For the text-containing cell, return its midpoint in (x, y) coordinate format. 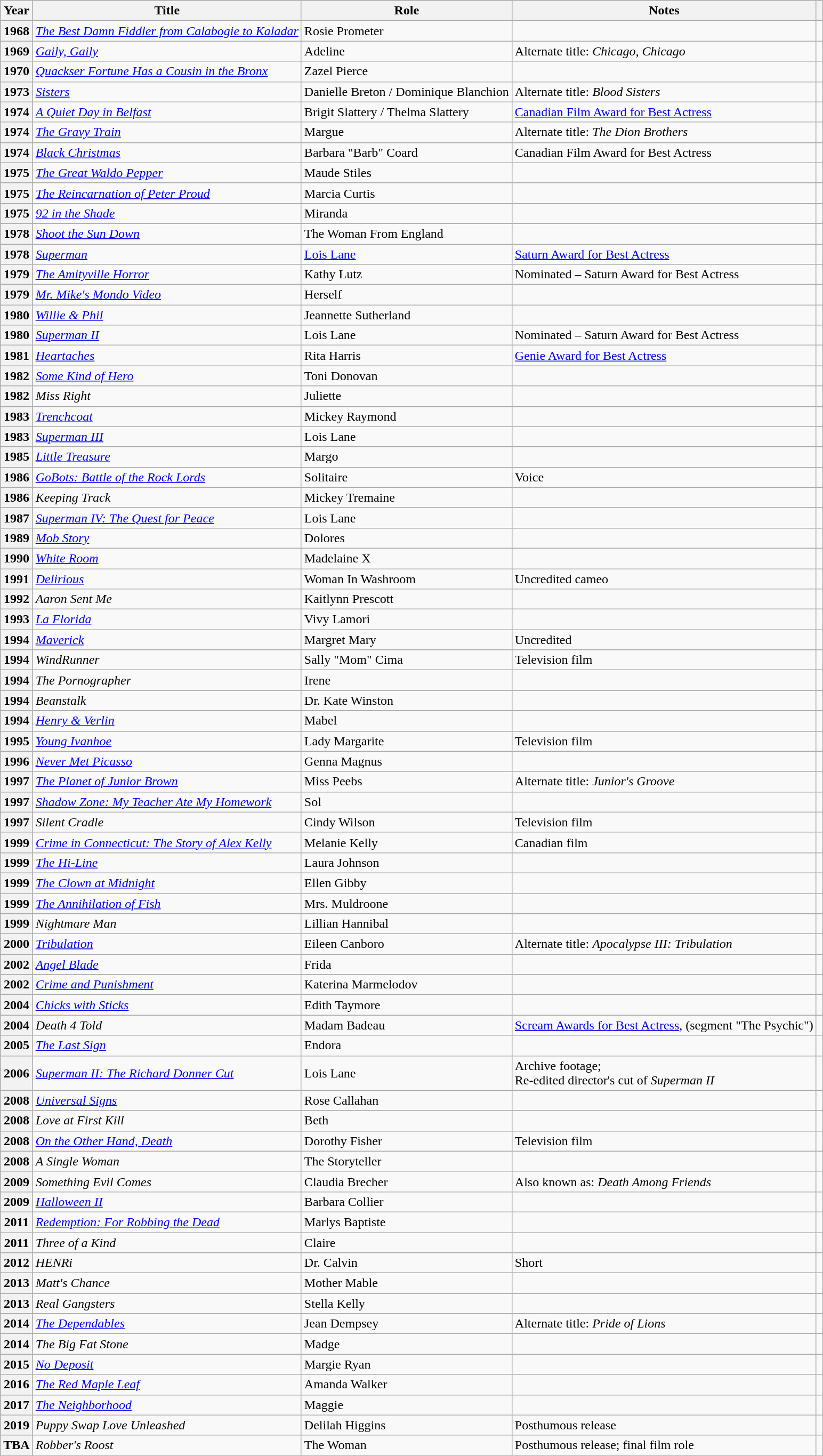
2000 (17, 944)
1985 (17, 457)
Halloween II (167, 1202)
1973 (17, 92)
Willie & Phil (167, 315)
Margue (406, 132)
Sally "Mom" Cima (406, 660)
1990 (17, 558)
Marlys Baptiste (406, 1222)
Mr. Mike's Mondo Video (167, 295)
Mob Story (167, 538)
Redemption: For Robbing the Dead (167, 1222)
Puppy Swap Love Unleashed (167, 1425)
2019 (17, 1425)
Mickey Raymond (406, 416)
La Florida (167, 620)
Alternate title: Junior's Groove (664, 782)
The Woman (406, 1445)
Mother Mable (406, 1283)
Mabel (406, 721)
Death 4 Told (167, 1025)
Alternate title: Blood Sisters (664, 92)
Laura Johnson (406, 863)
Chicks with Sticks (167, 1005)
2017 (17, 1405)
Woman In Washroom (406, 578)
Madam Badeau (406, 1025)
Mickey Tremaine (406, 497)
1970 (17, 71)
Young Ivanhoe (167, 741)
The Last Sign (167, 1045)
Irene (406, 680)
Dorothy Fisher (406, 1141)
Madge (406, 1344)
Quackser Fortune Has a Cousin in the Bronx (167, 71)
1996 (17, 761)
1992 (17, 599)
Adeline (406, 51)
Henry & Verlin (167, 721)
The Red Maple Leaf (167, 1385)
Maude Stiles (406, 173)
Heartaches (167, 356)
1968 (17, 31)
Melanie Kelly (406, 842)
Three of a Kind (167, 1243)
Delirious (167, 578)
Kathy Lutz (406, 275)
Brigit Slattery / Thelma Slattery (406, 112)
The Neighborhood (167, 1405)
Edith Taymore (406, 1005)
Barbara Collier (406, 1202)
Genna Magnus (406, 761)
Crime and Punishment (167, 985)
Eileen Canboro (406, 944)
1989 (17, 538)
1981 (17, 356)
Aaron Sent Me (167, 599)
Claire (406, 1243)
Something Evil Comes (167, 1181)
2012 (17, 1263)
Robber's Roost (167, 1445)
Voice (664, 477)
Rose Callahan (406, 1100)
Zazel Pierce (406, 71)
Amanda Walker (406, 1385)
Miranda (406, 213)
92 in the Shade (167, 213)
Barbara "Barb" Coard (406, 152)
Claudia Brecher (406, 1181)
1991 (17, 578)
Superman (167, 254)
Danielle Breton / Dominique Blanchion (406, 92)
Saturn Award for Best Actress (664, 254)
1969 (17, 51)
Dr. Calvin (406, 1263)
Role (406, 11)
White Room (167, 558)
Toni Donovan (406, 376)
Nightmare Man (167, 924)
Angel Blade (167, 964)
Never Met Picasso (167, 761)
Universal Signs (167, 1100)
Superman IV: The Quest for Peace (167, 518)
WindRunner (167, 660)
Alternate title: The Dion Brothers (664, 132)
Trenchcoat (167, 416)
Uncredited (664, 640)
HENRi (167, 1263)
The Clown at Midnight (167, 883)
Year (17, 11)
Tribulation (167, 944)
Dr. Kate Winston (406, 701)
Lady Margarite (406, 741)
Kaitlynn Prescott (406, 599)
Superman II (167, 335)
The Best Damn Fiddler from Calabogie to Kaladar (167, 31)
Gaily, Gaily (167, 51)
Uncredited cameo (664, 578)
1993 (17, 620)
Sol (406, 802)
Love at First Kill (167, 1121)
Alternate title: Apocalypse III: Tribulation (664, 944)
Posthumous release (664, 1425)
Margie Ryan (406, 1364)
Superman III (167, 437)
Cindy Wilson (406, 822)
Shoot the Sun Down (167, 234)
Ellen Gibby (406, 883)
Juliette (406, 396)
Sisters (167, 92)
Maverick (167, 640)
The Planet of Junior Brown (167, 782)
2015 (17, 1364)
Margret Mary (406, 640)
The Storyteller (406, 1161)
Solitaire (406, 477)
Crime in Connecticut: The Story of Alex Kelly (167, 842)
The Big Fat Stone (167, 1344)
On the Other Hand, Death (167, 1141)
Title (167, 11)
Miss Peebs (406, 782)
2006 (17, 1073)
Also known as: Death Among Friends (664, 1181)
1995 (17, 741)
The Reincarnation of Peter Proud (167, 193)
Rosie Prometer (406, 31)
The Great Waldo Pepper (167, 173)
Some Kind of Hero (167, 376)
Genie Award for Best Actress (664, 356)
Marcia Curtis (406, 193)
1987 (17, 518)
Delilah Higgins (406, 1425)
Vivy Lamori (406, 620)
Margo (406, 457)
Katerina Marmelodov (406, 985)
Stella Kelly (406, 1304)
2005 (17, 1045)
GoBots: Battle of the Rock Lords (167, 477)
Lillian Hannibal (406, 924)
Frida (406, 964)
The Woman From England (406, 234)
A Single Woman (167, 1161)
Beanstalk (167, 701)
Rita Harris (406, 356)
Scream Awards for Best Actress, (segment "The Psychic") (664, 1025)
Real Gangsters (167, 1304)
2016 (17, 1385)
Little Treasure (167, 457)
Jean Dempsey (406, 1324)
Alternate title: Pride of Lions (664, 1324)
Madelaine X (406, 558)
Beth (406, 1121)
Miss Right (167, 396)
The Amityville Horror (167, 275)
Short (664, 1263)
Herself (406, 295)
Archive footage;Re-edited director's cut of Superman II (664, 1073)
The Pornographer (167, 680)
The Hi-Line (167, 863)
Maggie (406, 1405)
Black Christmas (167, 152)
The Dependables (167, 1324)
The Annihilation of Fish (167, 904)
Silent Cradle (167, 822)
Dolores (406, 538)
TBA (17, 1445)
Matt's Chance (167, 1283)
Posthumous release; final film role (664, 1445)
Shadow Zone: My Teacher Ate My Homework (167, 802)
Jeannette Sutherland (406, 315)
Endora (406, 1045)
Mrs. Muldroone (406, 904)
Superman II: The Richard Donner Cut (167, 1073)
Canadian film (664, 842)
The Gravy Train (167, 132)
No Deposit (167, 1364)
Alternate title: Chicago, Chicago (664, 51)
Keeping Track (167, 497)
Notes (664, 11)
A Quiet Day in Belfast (167, 112)
